Detect which cell encompasses the target text, then output its [x, y] center coordinate. 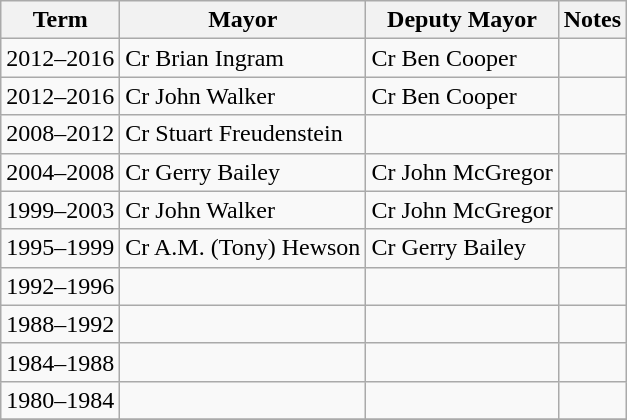
2004–2008 [60, 172]
Cr Brian Ingram [243, 58]
1988–1992 [60, 324]
Cr A.M. (Tony) Hewson [243, 248]
1984–1988 [60, 362]
Notes [592, 20]
1980–1984 [60, 400]
2008–2012 [60, 134]
1999–2003 [60, 210]
1992–1996 [60, 286]
Deputy Mayor [462, 20]
Cr Stuart Freudenstein [243, 134]
Term [60, 20]
1995–1999 [60, 248]
Mayor [243, 20]
